Pinpoint the cell where the given text exists, returning its [X, Y] midpoint coordinate. 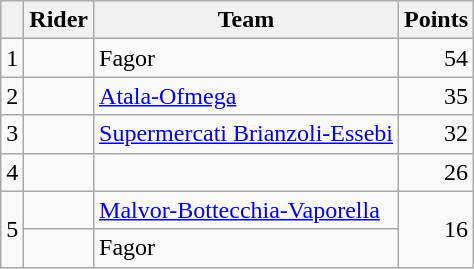
54 [436, 58]
3 [12, 134]
2 [12, 96]
5 [12, 229]
35 [436, 96]
Malvor-Bottecchia-Vaporella [246, 210]
1 [12, 58]
Atala-Ofmega [246, 96]
Rider [59, 20]
32 [436, 134]
16 [436, 229]
4 [12, 172]
26 [436, 172]
Team [246, 20]
Points [436, 20]
Supermercati Brianzoli-Essebi [246, 134]
